Pinpoint the cell where the given text exists, returning its (x, y) midpoint coordinate. 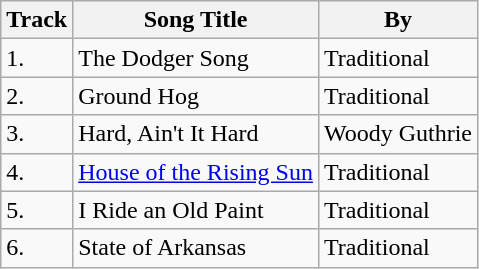
6. (37, 248)
By (398, 20)
Ground Hog (196, 96)
4. (37, 172)
5. (37, 210)
House of the Rising Sun (196, 172)
1. (37, 58)
The Dodger Song (196, 58)
Track (37, 20)
Song Title (196, 20)
Hard, Ain't It Hard (196, 134)
I Ride an Old Paint (196, 210)
State of Arkansas (196, 248)
Woody Guthrie (398, 134)
3. (37, 134)
2. (37, 96)
